For the text-containing cell, return its midpoint in [X, Y] coordinate format. 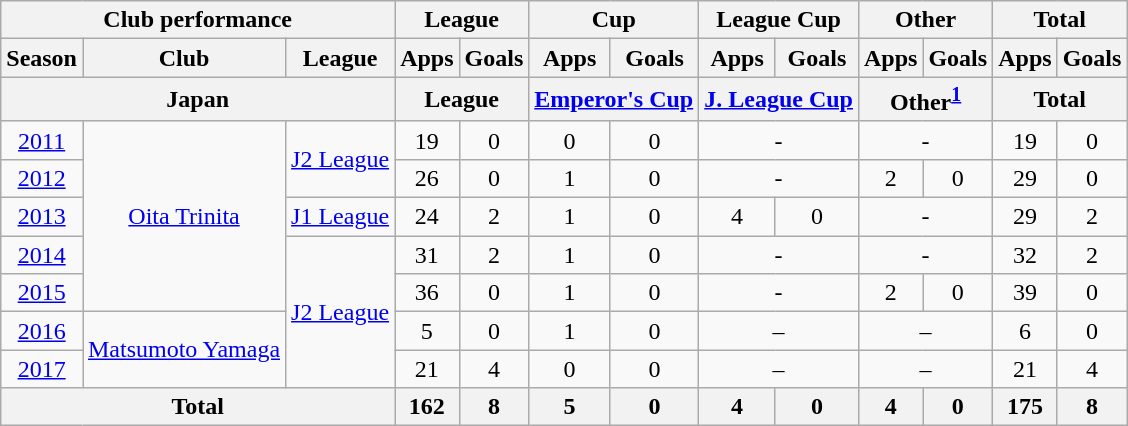
2017 [42, 369]
Matsumoto Yamaga [184, 350]
J1 League [340, 217]
26 [427, 178]
2013 [42, 217]
36 [427, 293]
162 [427, 407]
31 [427, 255]
League Cup [779, 20]
Emperor's Cup [614, 100]
Club performance [198, 20]
2015 [42, 293]
Other [925, 20]
Other1 [925, 100]
32 [1025, 255]
Japan [198, 100]
2014 [42, 255]
24 [427, 217]
2016 [42, 331]
175 [1025, 407]
Oita Trinita [184, 216]
2012 [42, 178]
J. League Cup [779, 100]
6 [1025, 331]
Season [42, 58]
Cup [614, 20]
39 [1025, 293]
Club [184, 58]
2011 [42, 140]
